For the text-containing cell, return its midpoint in [X, Y] coordinate format. 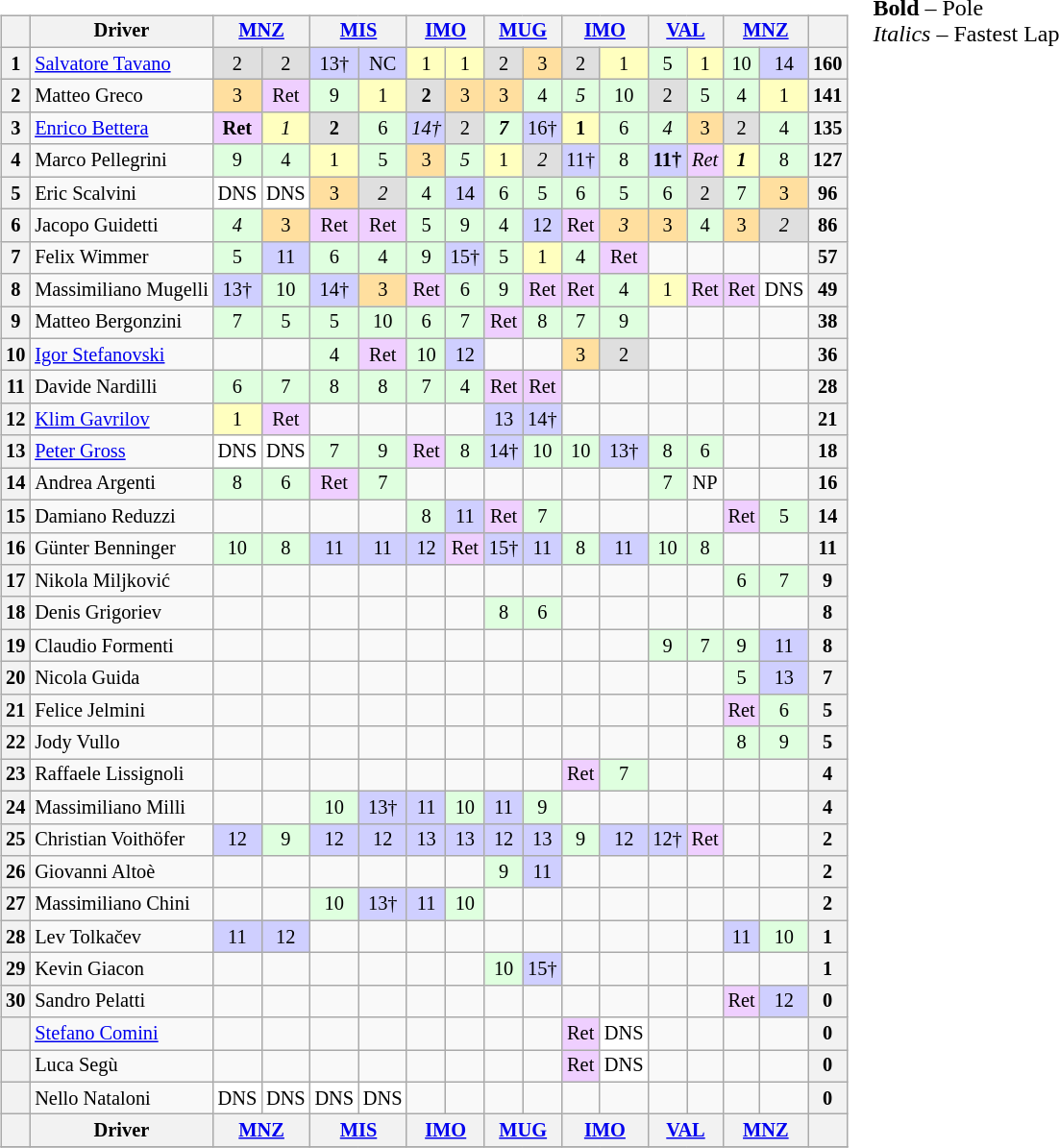
23 [15, 775]
49 [827, 290]
Massimiliano Mugelli [121, 290]
17 [15, 581]
127 [827, 160]
12† [667, 840]
24 [15, 807]
25 [15, 840]
Nicola Guida [121, 678]
141 [827, 96]
Davide Nardilli [121, 387]
Salvatore Tavano [121, 63]
Luca Segù [121, 1066]
15 [15, 516]
Christian Voithöfer [121, 840]
Raffaele Lissignoli [121, 775]
Igor Stefanovski [121, 354]
Felice Jelmini [121, 710]
19 [15, 646]
Andrea Argenti [121, 484]
57 [827, 257]
Massimiliano Milli [121, 807]
Nikola Miljković [121, 581]
Matteo Bergonzini [121, 323]
29 [15, 969]
Nello Nataloni [121, 1098]
86 [827, 226]
Jacopo Guidetti [121, 226]
Giovanni Altoè [121, 872]
96 [827, 193]
Denis Grigoriev [121, 613]
Klim Gavrilov [121, 420]
Marco Pellegrini [121, 160]
NC [382, 63]
Günter Benninger [121, 549]
NP [705, 484]
16† [542, 129]
30 [15, 1001]
Enrico Bettera [121, 129]
Sandro Pelatti [121, 1001]
20 [15, 678]
Lev Tolkačev [121, 937]
135 [827, 129]
Stefano Comini [121, 1034]
Peter Gross [121, 452]
38 [827, 323]
Massimiliano Chini [121, 904]
Matteo Greco [121, 96]
22 [15, 743]
27 [15, 904]
Kevin Giacon [121, 969]
Jody Vullo [121, 743]
26 [15, 872]
Felix Wimmer [121, 257]
160 [827, 63]
36 [827, 354]
Claudio Formenti [121, 646]
Damiano Reduzzi [121, 516]
Eric Scalvini [121, 193]
